Provide the [X, Y] coordinate of the cell's center where the given text is located.  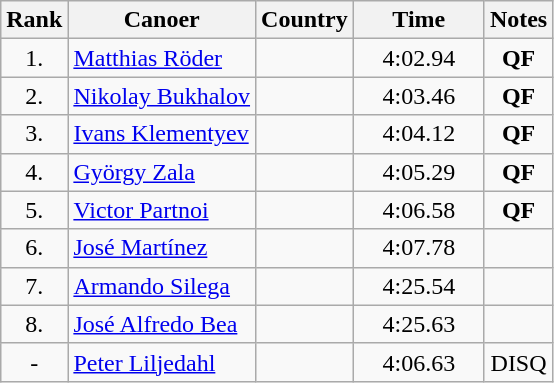
José Martínez [162, 248]
Matthias Röder [162, 58]
2. [34, 96]
Time [418, 20]
Rank [34, 20]
Peter Liljedahl [162, 362]
5. [34, 210]
4:04.12 [418, 134]
Canoer [162, 20]
4:07.78 [418, 248]
DISQ [518, 362]
3. [34, 134]
Country [305, 20]
György Zala [162, 172]
4. [34, 172]
4:05.29 [418, 172]
4:06.63 [418, 362]
Notes [518, 20]
4:03.46 [418, 96]
6. [34, 248]
José Alfredo Bea [162, 324]
Armando Silega [162, 286]
7. [34, 286]
4:25.63 [418, 324]
Victor Partnoi [162, 210]
Ivans Klementyev [162, 134]
4:06.58 [418, 210]
8. [34, 324]
4:25.54 [418, 286]
- [34, 362]
1. [34, 58]
Nikolay Bukhalov [162, 96]
4:02.94 [418, 58]
